Provide the [x, y] coordinate of the cell's center where the given text is located.  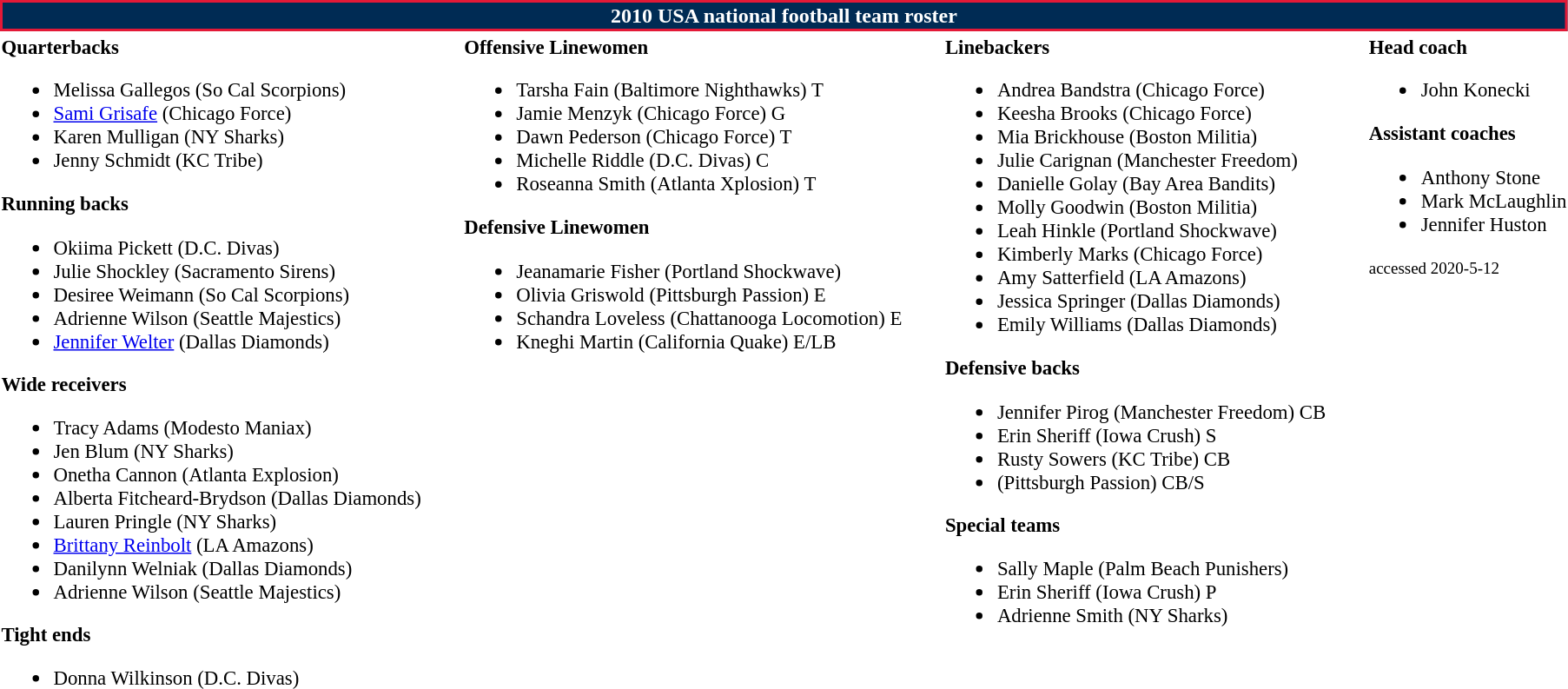
2010 USA national football team roster [784, 16]
